Determine the (X, Y) coordinate at the center of the cell enclosing the given text.  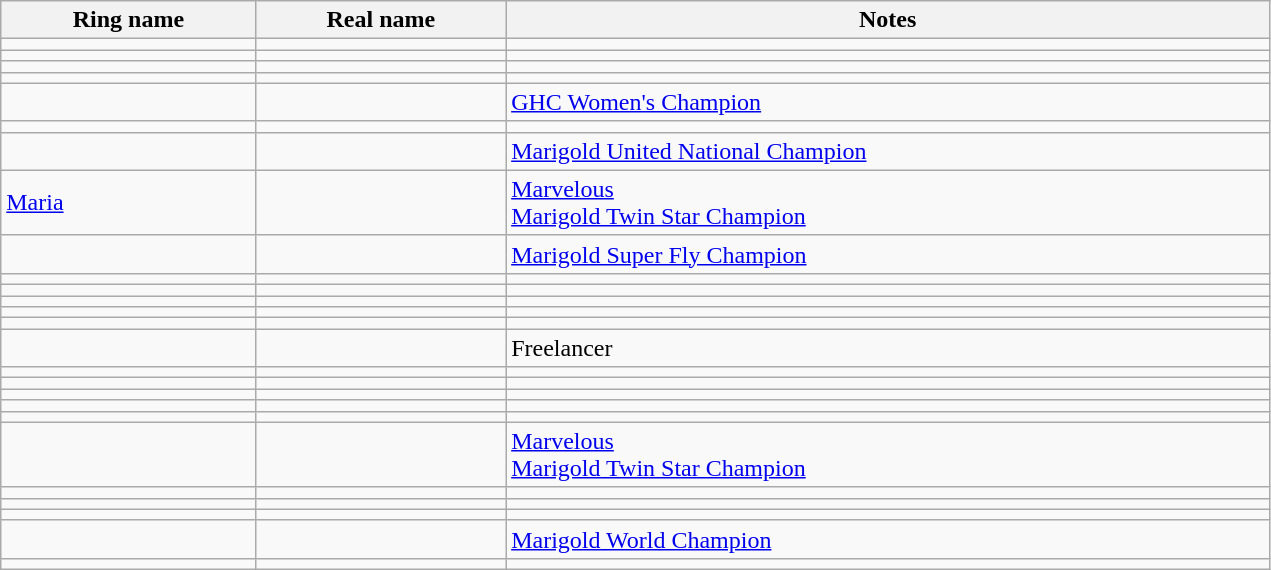
Freelancer (888, 348)
GHC Women's Champion (888, 102)
Marigold Super Fly Champion (888, 254)
Maria (128, 202)
Notes (888, 20)
Marigold World Champion (888, 539)
Ring name (128, 20)
Marigold United National Champion (888, 151)
Real name (381, 20)
